Determine the (x, y) coordinate at the center of the cell enclosing the given text.  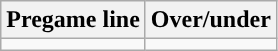
Pregame line (74, 20)
Over/under (210, 20)
